From the cell containing the given text, extract its center point as (X, Y) coordinate. 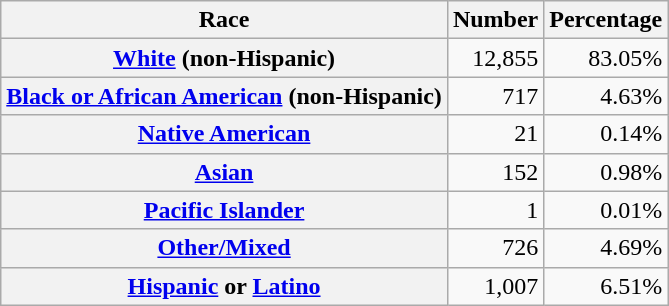
0.98% (606, 172)
1,007 (495, 286)
12,855 (495, 58)
Number (495, 20)
Black or African American (non-Hispanic) (224, 96)
Percentage (606, 20)
83.05% (606, 58)
1 (495, 210)
0.14% (606, 134)
4.63% (606, 96)
717 (495, 96)
726 (495, 248)
Race (224, 20)
Hispanic or Latino (224, 286)
6.51% (606, 286)
Other/Mixed (224, 248)
Native American (224, 134)
4.69% (606, 248)
Asian (224, 172)
21 (495, 134)
White (non-Hispanic) (224, 58)
Pacific Islander (224, 210)
152 (495, 172)
0.01% (606, 210)
